Capture the cell that displays the provided text and extract its [X, Y] central coordinate. 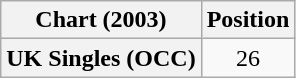
Position [248, 20]
Chart (2003) [101, 20]
UK Singles (OCC) [101, 58]
26 [248, 58]
